Identify which cell holds the provided text, then report its [x, y] central coordinate. 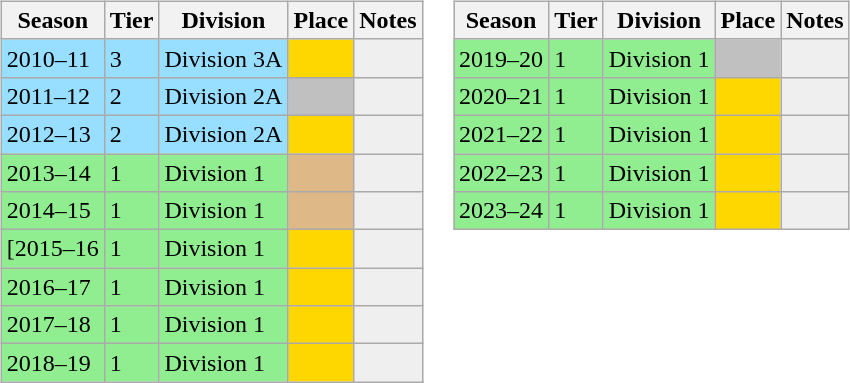
3 [132, 58]
Division 3A [224, 58]
2020–21 [502, 96]
2018–19 [52, 363]
2023–24 [502, 211]
2017–18 [52, 325]
2012–13 [52, 134]
2022–23 [502, 173]
2013–14 [52, 173]
2021–22 [502, 134]
2019–20 [502, 58]
[2015–16 [52, 249]
2011–12 [52, 96]
2010–11 [52, 58]
2014–15 [52, 211]
2016–17 [52, 287]
